Pinpoint the cell where the given text exists, returning its [X, Y] midpoint coordinate. 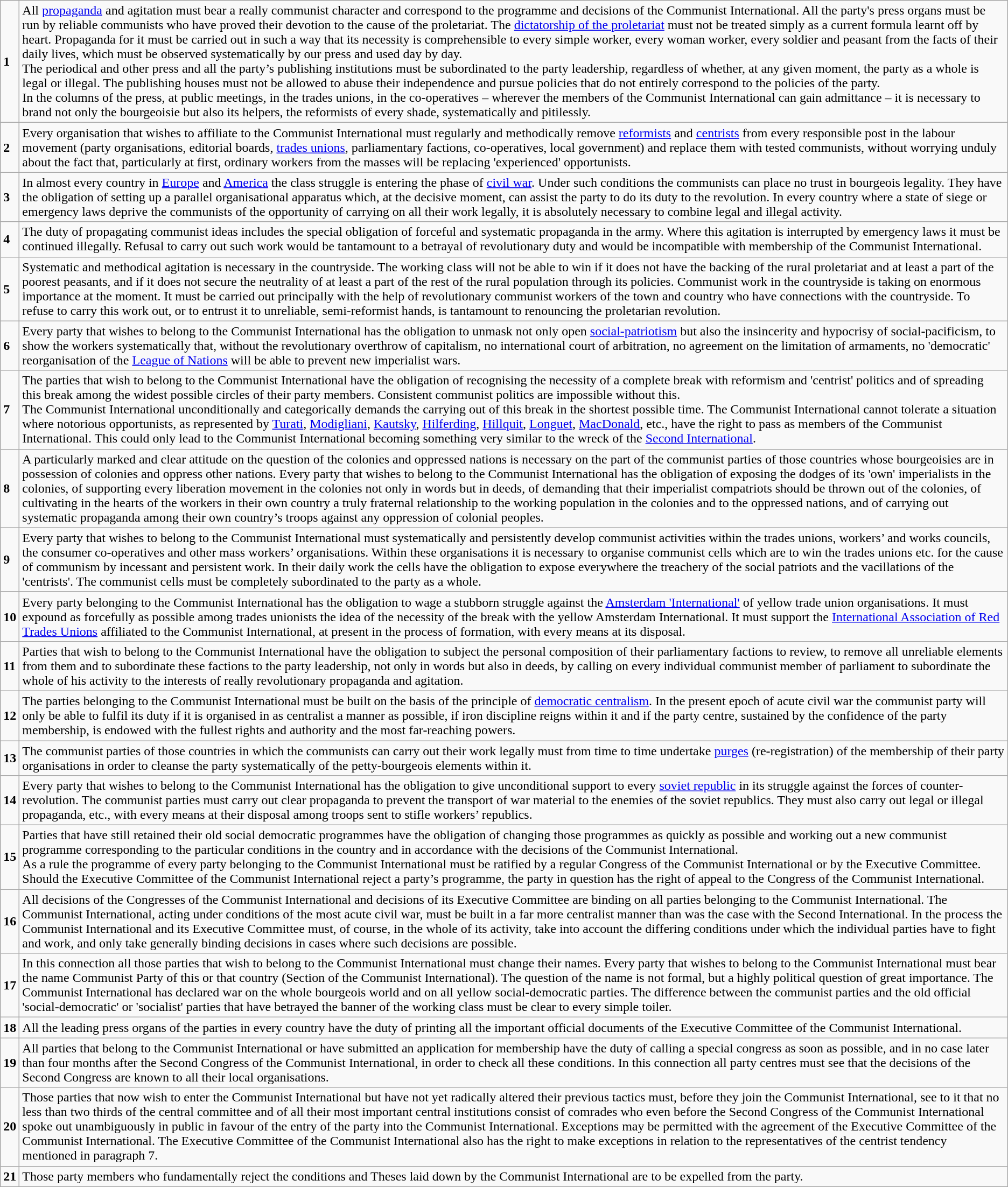
21 [10, 1176]
15 [10, 857]
8 [10, 488]
3 [10, 197]
13 [10, 758]
9 [10, 560]
11 [10, 666]
Those party members who fundamentally reject the conditions and Theses laid down by the Communist International are to be expelled from the party. [514, 1176]
18 [10, 1028]
6 [10, 346]
7 [10, 410]
17 [10, 985]
20 [10, 1127]
5 [10, 289]
10 [10, 616]
12 [10, 715]
14 [10, 800]
1 [10, 61]
19 [10, 1063]
16 [10, 922]
4 [10, 239]
2 [10, 148]
